Find where the given text appears and provide that cell's center as (X, Y) coordinate. 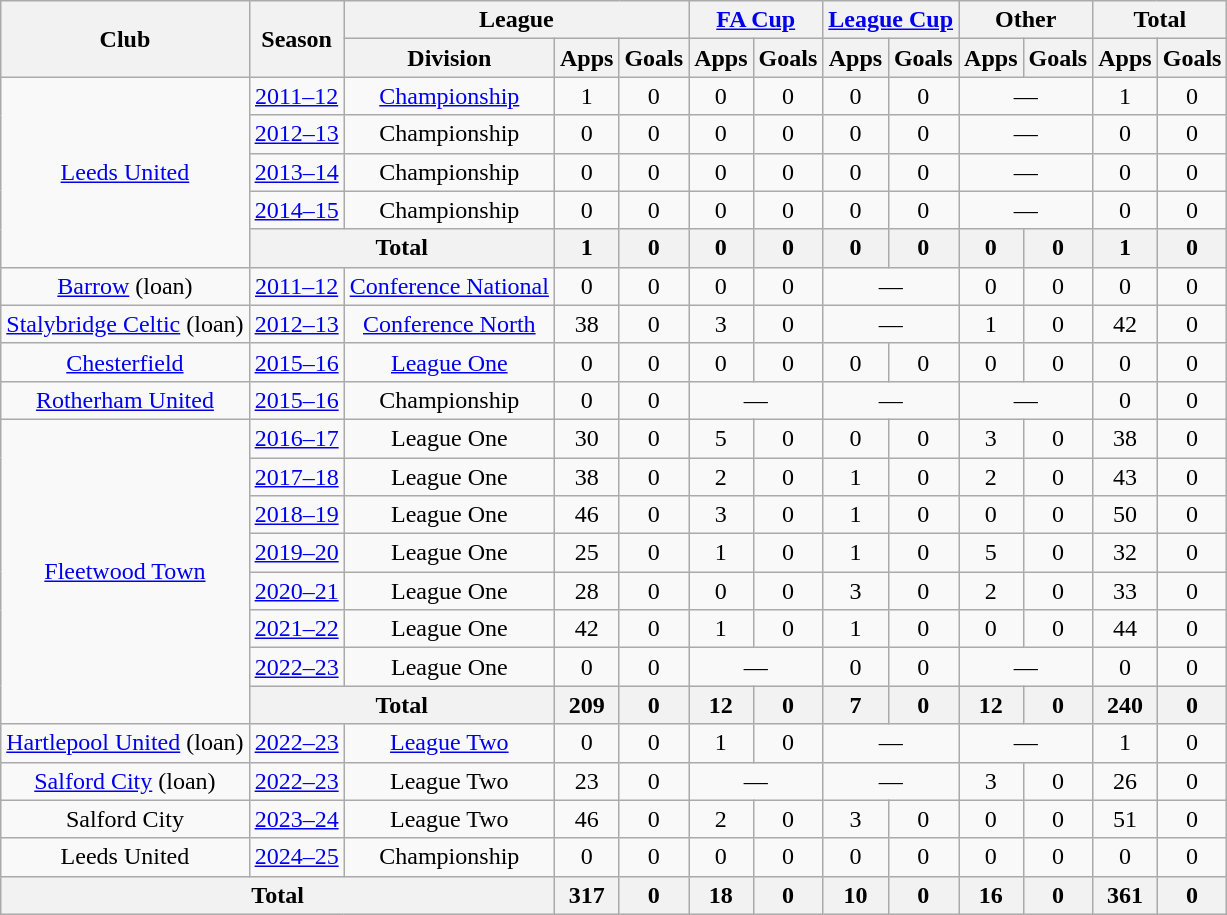
43 (1125, 477)
23 (586, 781)
Stalybridge Celtic (loan) (125, 324)
League (516, 20)
Barrow (loan) (125, 286)
240 (1125, 705)
10 (856, 895)
7 (856, 705)
50 (1125, 515)
Hartlepool United (loan) (125, 743)
Chesterfield (125, 362)
2014–15 (296, 210)
32 (1125, 553)
44 (1125, 629)
2013–14 (296, 172)
League Cup (891, 20)
18 (721, 895)
Season (296, 39)
317 (586, 895)
2018–19 (296, 515)
Fleetwood Town (125, 571)
Division (449, 58)
2023–24 (296, 819)
209 (586, 705)
Conference North (449, 324)
51 (1125, 819)
2019–20 (296, 553)
2017–18 (296, 477)
Salford City (loan) (125, 781)
361 (1125, 895)
33 (1125, 591)
30 (586, 438)
Salford City (125, 819)
FA Cup (756, 20)
Club (125, 39)
Conference National (449, 286)
Other (1026, 20)
16 (991, 895)
26 (1125, 781)
28 (586, 591)
25 (586, 553)
2016–17 (296, 438)
2024–25 (296, 857)
Rotherham United (125, 400)
2020–21 (296, 591)
2021–22 (296, 629)
